Pinpoint the cell where the given text exists, returning its (x, y) midpoint coordinate. 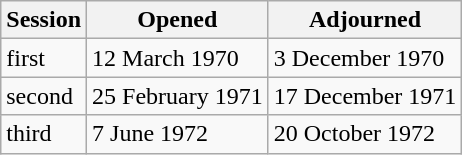
second (44, 96)
7 June 1972 (178, 134)
20 October 1972 (365, 134)
first (44, 58)
Adjourned (365, 20)
Session (44, 20)
25 February 1971 (178, 96)
third (44, 134)
3 December 1970 (365, 58)
12 March 1970 (178, 58)
Opened (178, 20)
17 December 1971 (365, 96)
